For the text-containing cell, return its midpoint in (X, Y) coordinate format. 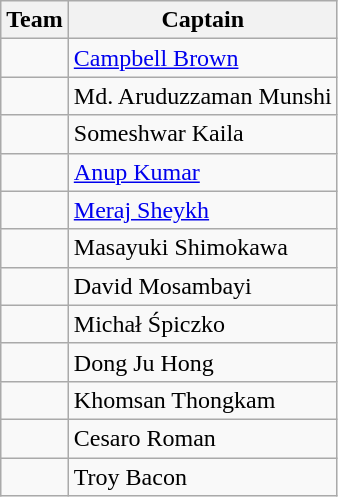
Masayuki Shimokawa (202, 248)
Cesaro Roman (202, 438)
Captain (202, 20)
Campbell Brown (202, 58)
Dong Ju Hong (202, 362)
Md. Aruduzzaman Munshi (202, 96)
David Mosambayi (202, 286)
Someshwar Kaila (202, 134)
Khomsan Thongkam (202, 400)
Michał Śpiczko (202, 324)
Team (35, 20)
Anup Kumar (202, 172)
Meraj Sheykh (202, 210)
Troy Bacon (202, 477)
